Provide the [x, y] coordinate of the cell's center where the given text is located.  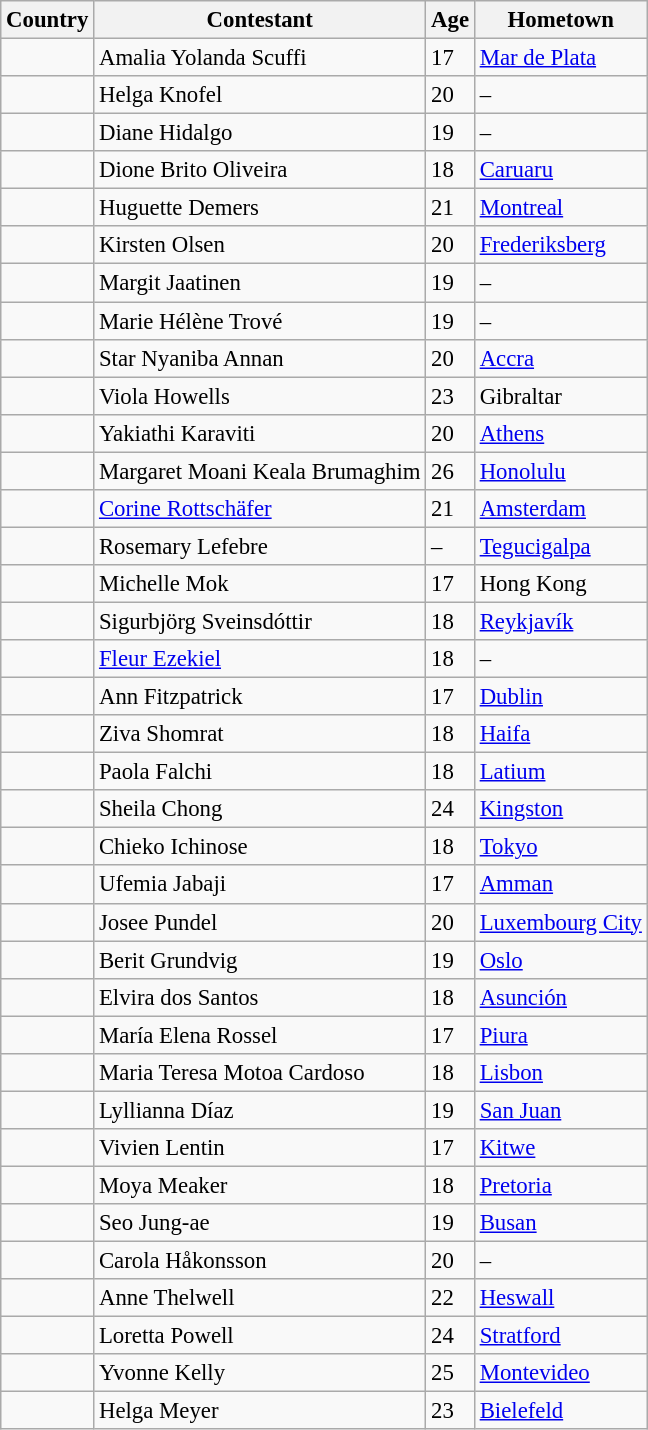
Piura [560, 1035]
Yakiathi Karaviti [260, 433]
Anne Thelwell [260, 1298]
Ziva Shomrat [260, 734]
Huguette Demers [260, 208]
Hong Kong [560, 584]
Caruaru [560, 170]
María Elena Rossel [260, 1035]
Ann Fitzpatrick [260, 697]
Kingston [560, 809]
Viola Howells [260, 396]
Frederiksberg [560, 245]
Corine Rottschäfer [260, 509]
Carola Håkonsson [260, 1261]
Michelle Mok [260, 584]
Ufemia Jabaji [260, 885]
Seo Jung-ae [260, 1223]
Contestant [260, 20]
San Juan [560, 1110]
Heswall [560, 1298]
Bielefeld [560, 1411]
Margit Jaatinen [260, 283]
Chieko Ichinose [260, 847]
Accra [560, 358]
Latium [560, 772]
Kitwe [560, 1148]
Pretoria [560, 1185]
Loretta Powell [260, 1336]
Sigurbjörg Sveinsdóttir [260, 621]
Luxembourg City [560, 922]
Reykjavík [560, 621]
Elvira dos Santos [260, 997]
Busan [560, 1223]
Diane Hidalgo [260, 133]
Fleur Ezekiel [260, 659]
Star Nyaniba Annan [260, 358]
Age [450, 20]
Athens [560, 433]
Mar de Plata [560, 58]
22 [450, 1298]
Dublin [560, 697]
Berit Grundvig [260, 960]
Lisbon [560, 1073]
Helga Meyer [260, 1411]
Marie Hélène Trové [260, 321]
Stratford [560, 1336]
Montreal [560, 208]
Amsterdam [560, 509]
Rosemary Lefebre [260, 546]
Country [48, 20]
Tegucigalpa [560, 546]
Moya Meaker [260, 1185]
Tokyo [560, 847]
26 [450, 471]
Vivien Lentin [260, 1148]
Amalia Yolanda Scuffi [260, 58]
Honolulu [560, 471]
Yvonne Kelly [260, 1373]
25 [450, 1373]
Kirsten Olsen [260, 245]
Hometown [560, 20]
Montevideo [560, 1373]
Helga Knofel [260, 95]
Josee Pundel [260, 922]
Gibraltar [560, 396]
Amman [560, 885]
Sheila Chong [260, 809]
Oslo [560, 960]
Margaret Moani Keala Brumaghim [260, 471]
Maria Teresa Motoa Cardoso [260, 1073]
Dione Brito Oliveira [260, 170]
Asunción [560, 997]
Paola Falchi [260, 772]
Haifa [560, 734]
Lyllianna Díaz [260, 1110]
